Identify which cell holds the provided text, then report its [X, Y] central coordinate. 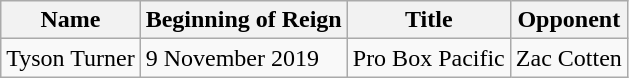
Title [428, 20]
9 November 2019 [244, 58]
Opponent [568, 20]
Beginning of Reign [244, 20]
Pro Box Pacific [428, 58]
Name [70, 20]
Zac Cotten [568, 58]
Tyson Turner [70, 58]
